Locate the cell with the specified text and output its [x, y] center coordinate. 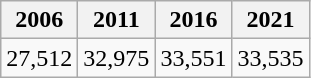
2016 [194, 20]
33,535 [270, 58]
33,551 [194, 58]
32,975 [116, 58]
2006 [40, 20]
2021 [270, 20]
2011 [116, 20]
27,512 [40, 58]
